Detect which cell encompasses the target text, then output its [x, y] center coordinate. 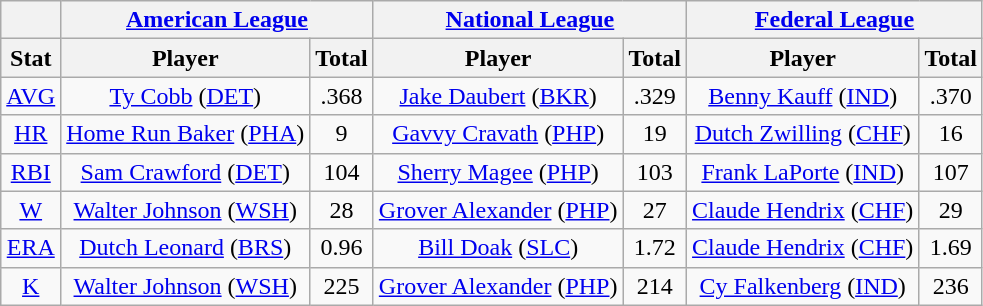
9 [342, 134]
Bill Doak (SLC) [498, 248]
.370 [951, 96]
Stat [31, 58]
107 [951, 172]
Federal League [835, 20]
236 [951, 286]
National League [530, 20]
104 [342, 172]
Home Run Baker (PHA) [186, 134]
1.69 [951, 248]
27 [655, 210]
Gavvy Cravath (PHP) [498, 134]
Cy Falkenberg (IND) [803, 286]
AVG [31, 96]
K [31, 286]
Dutch Zwilling (CHF) [803, 134]
RBI [31, 172]
ERA [31, 248]
.368 [342, 96]
1.72 [655, 248]
Ty Cobb (DET) [186, 96]
W [31, 210]
16 [951, 134]
Sam Crawford (DET) [186, 172]
Benny Kauff (IND) [803, 96]
.329 [655, 96]
0.96 [342, 248]
Frank LaPorte (IND) [803, 172]
HR [31, 134]
Dutch Leonard (BRS) [186, 248]
103 [655, 172]
American League [218, 20]
214 [655, 286]
Jake Daubert (BKR) [498, 96]
19 [655, 134]
225 [342, 286]
28 [342, 210]
Sherry Magee (PHP) [498, 172]
29 [951, 210]
